Find where the given text appears and provide that cell's center as (x, y) coordinate. 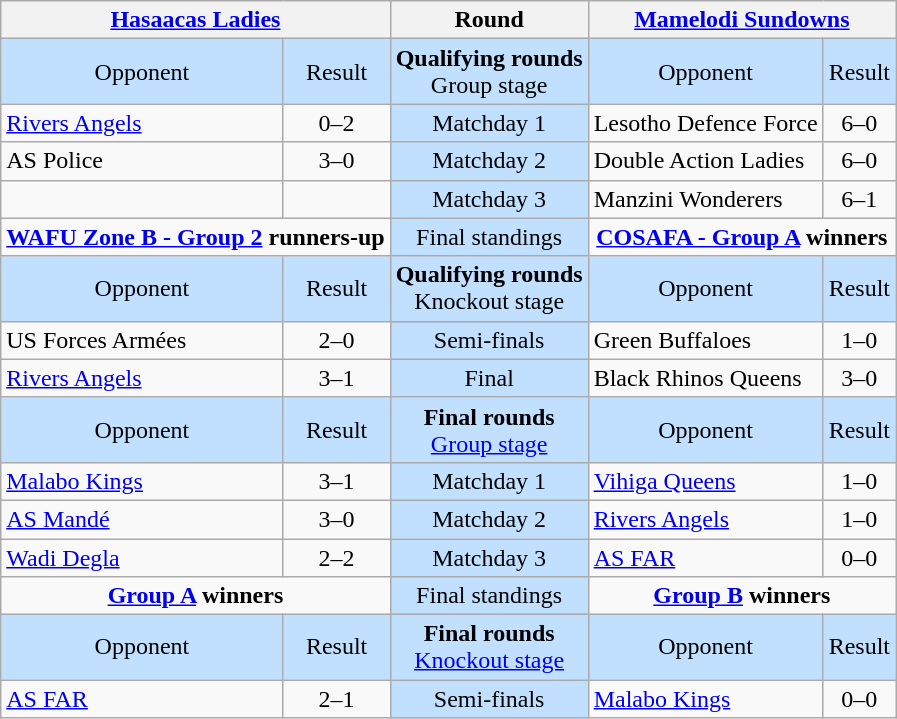
Group A winners (196, 596)
2–1 (336, 699)
WAFU Zone B - Group 2 runners-up (196, 237)
Group B winners (742, 596)
US Forces Armées (142, 340)
Manzini Wonderers (706, 199)
0–2 (336, 123)
AS Mandé (142, 519)
Vihiga Queens (706, 481)
Black Rhinos Queens (706, 378)
2–0 (336, 340)
AS Police (142, 161)
Wadi Degla (142, 557)
Hasaacas Ladies (196, 20)
Final (489, 378)
COSAFA - Group A winners (742, 237)
Green Buffaloes (706, 340)
Round (489, 20)
Final roundsKnockout stage (489, 648)
Qualifying roundsGroup stage (489, 72)
Final roundsGroup stage (489, 430)
6–1 (859, 199)
Lesotho Defence Force (706, 123)
2–2 (336, 557)
Double Action Ladies (706, 161)
Mamelodi Sundowns (742, 20)
Qualifying roundsKnockout stage (489, 288)
